Capture the cell that displays the provided text and extract its (x, y) central coordinate. 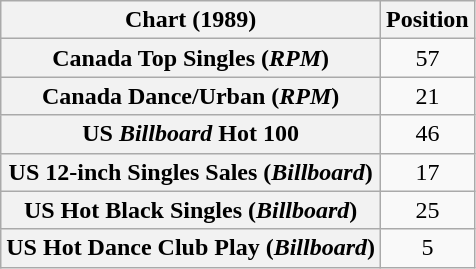
Position (428, 20)
46 (428, 134)
Canada Top Singles (RPM) (191, 58)
57 (428, 58)
US Hot Dance Club Play (Billboard) (191, 248)
Canada Dance/Urban (RPM) (191, 96)
US 12-inch Singles Sales (Billboard) (191, 172)
Chart (1989) (191, 20)
17 (428, 172)
21 (428, 96)
US Billboard Hot 100 (191, 134)
5 (428, 248)
US Hot Black Singles (Billboard) (191, 210)
25 (428, 210)
